From the cell containing the given text, extract its center point as [X, Y] coordinate. 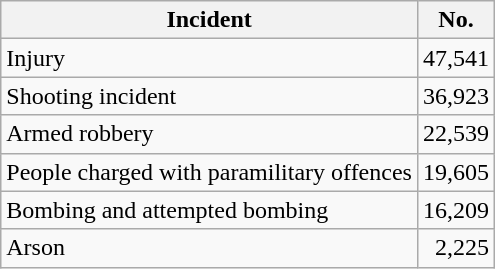
22,539 [456, 134]
16,209 [456, 210]
36,923 [456, 96]
Bombing and attempted bombing [210, 210]
Incident [210, 20]
Injury [210, 58]
47,541 [456, 58]
2,225 [456, 248]
No. [456, 20]
Shooting incident [210, 96]
Armed robbery [210, 134]
19,605 [456, 172]
People charged with paramilitary offences [210, 172]
Arson [210, 248]
